Return the (X, Y) coordinate for the center point of the cell that contains the specified text.  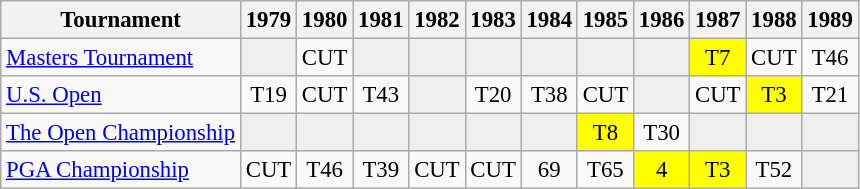
T20 (493, 95)
1985 (605, 20)
1979 (268, 20)
4 (661, 170)
T38 (549, 95)
1989 (830, 20)
1982 (437, 20)
1980 (325, 20)
69 (549, 170)
T19 (268, 95)
T7 (718, 58)
PGA Championship (121, 170)
T8 (605, 133)
Masters Tournament (121, 58)
1984 (549, 20)
1981 (381, 20)
U.S. Open (121, 95)
1987 (718, 20)
T39 (381, 170)
Tournament (121, 20)
T52 (774, 170)
T21 (830, 95)
T65 (605, 170)
1983 (493, 20)
The Open Championship (121, 133)
T30 (661, 133)
T43 (381, 95)
1988 (774, 20)
1986 (661, 20)
